Locate the cell with the specified text and output its (x, y) center coordinate. 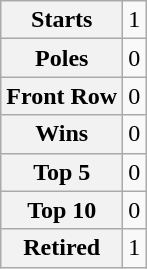
Starts (62, 20)
Poles (62, 58)
Retired (62, 248)
Top 5 (62, 172)
Front Row (62, 96)
Top 10 (62, 210)
Wins (62, 134)
